Identify which cell holds the provided text, then report its (x, y) central coordinate. 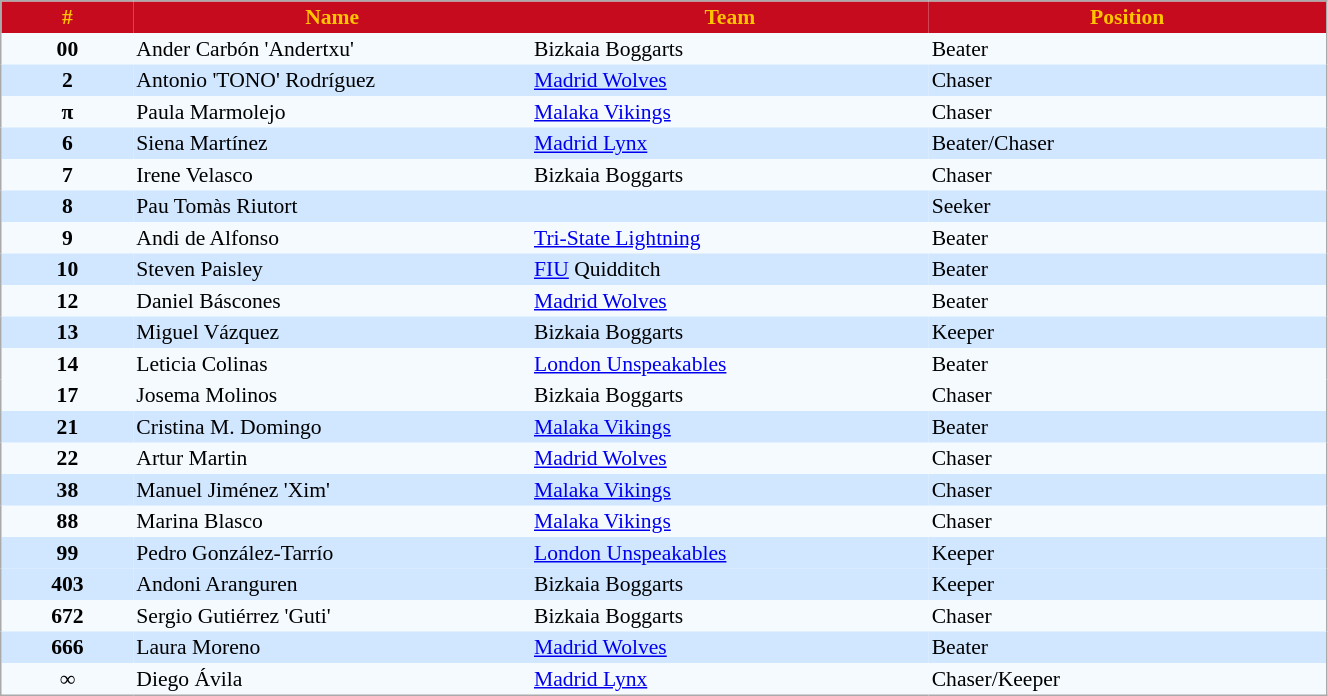
13 (68, 332)
Name (332, 17)
99 (68, 553)
# (68, 17)
Daniel Báscones (332, 301)
Cristina M. Domingo (332, 427)
9 (68, 238)
38 (68, 490)
Sergio Gutiérrez 'Guti' (332, 616)
10 (68, 270)
Antonio 'TONO' Rodríguez (332, 80)
403 (68, 584)
88 (68, 522)
Artur Martin (332, 458)
12 (68, 301)
21 (68, 427)
00 (68, 49)
Irene Velasco (332, 175)
Miguel Vázquez (332, 332)
Chaser/Keeper (1128, 679)
7 (68, 175)
Siena Martínez (332, 144)
14 (68, 364)
Diego Ávila (332, 679)
FIU Quidditch (730, 270)
Leticia Colinas (332, 364)
∞ (68, 679)
Beater/Chaser (1128, 144)
Ander Carbón 'Andertxu' (332, 49)
Laura Moreno (332, 648)
8 (68, 206)
2 (68, 80)
Josema Molinos (332, 396)
Tri-State Lightning (730, 238)
Steven Paisley (332, 270)
Manuel Jiménez 'Xim' (332, 490)
Paula Marmolejo (332, 112)
Marina Blasco (332, 522)
17 (68, 396)
π (68, 112)
672 (68, 616)
22 (68, 458)
6 (68, 144)
Pau Tomàs Riutort (332, 206)
Pedro González-Tarrío (332, 553)
Andi de Alfonso (332, 238)
Team (730, 17)
666 (68, 648)
Andoni Aranguren (332, 584)
Seeker (1128, 206)
Position (1128, 17)
